From the cell containing the given text, extract its center point as [x, y] coordinate. 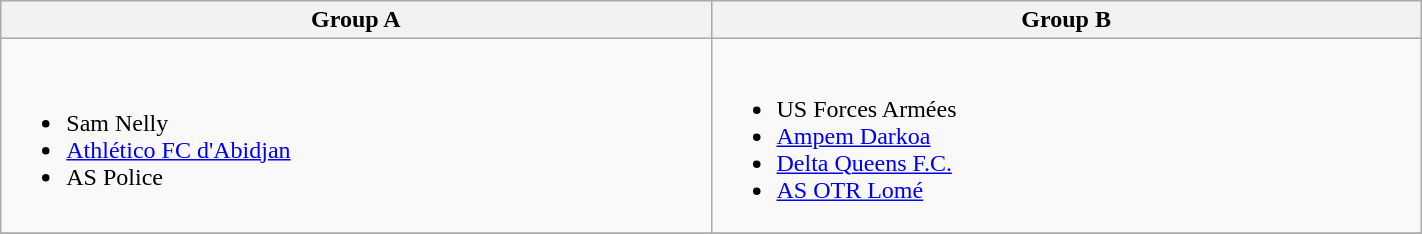
Group A [356, 20]
US Forces Armées Ampem Darkoa Delta Queens F.C. AS OTR Lomé [1066, 136]
Sam Nelly Athlético FC d'Abidjan AS Police [356, 136]
Group B [1066, 20]
